Provide the (x, y) coordinate of the cell's center where the given text is located.  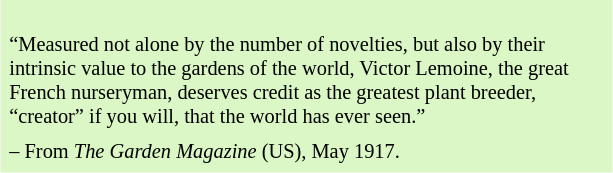
– From The Garden Magazine (US), May 1917. (306, 152)
